Provide the [X, Y] coordinate of the cell's center where the given text is located.  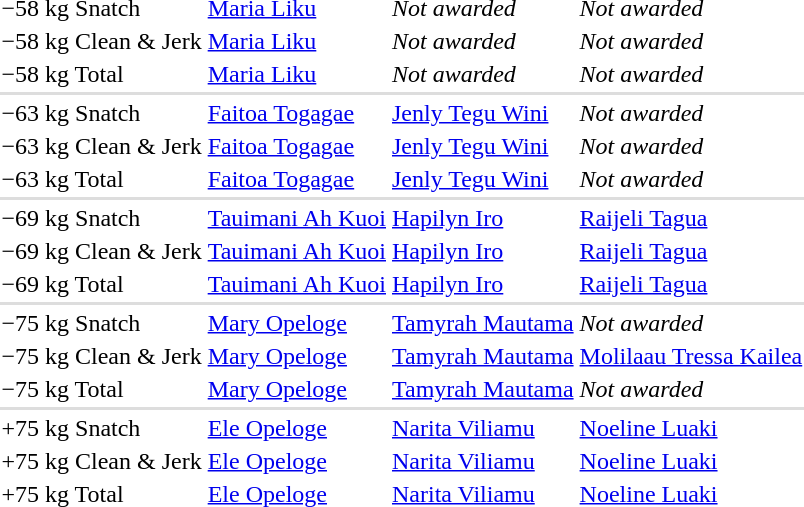
−69 kg Total [102, 284]
−75 kg Snatch [102, 323]
−58 kg Clean & Jerk [102, 41]
−63 kg Snatch [102, 113]
+75 kg Clean & Jerk [102, 461]
−75 kg Clean & Jerk [102, 356]
Molilaau Tressa Kailea [691, 356]
−69 kg Clean & Jerk [102, 251]
−58 kg Total [102, 74]
−63 kg Total [102, 179]
−75 kg Total [102, 389]
−69 kg Snatch [102, 218]
−63 kg Clean & Jerk [102, 146]
+75 kg Snatch [102, 428]
